Output the [X, Y] coordinate of the center of the cell containing the given text.  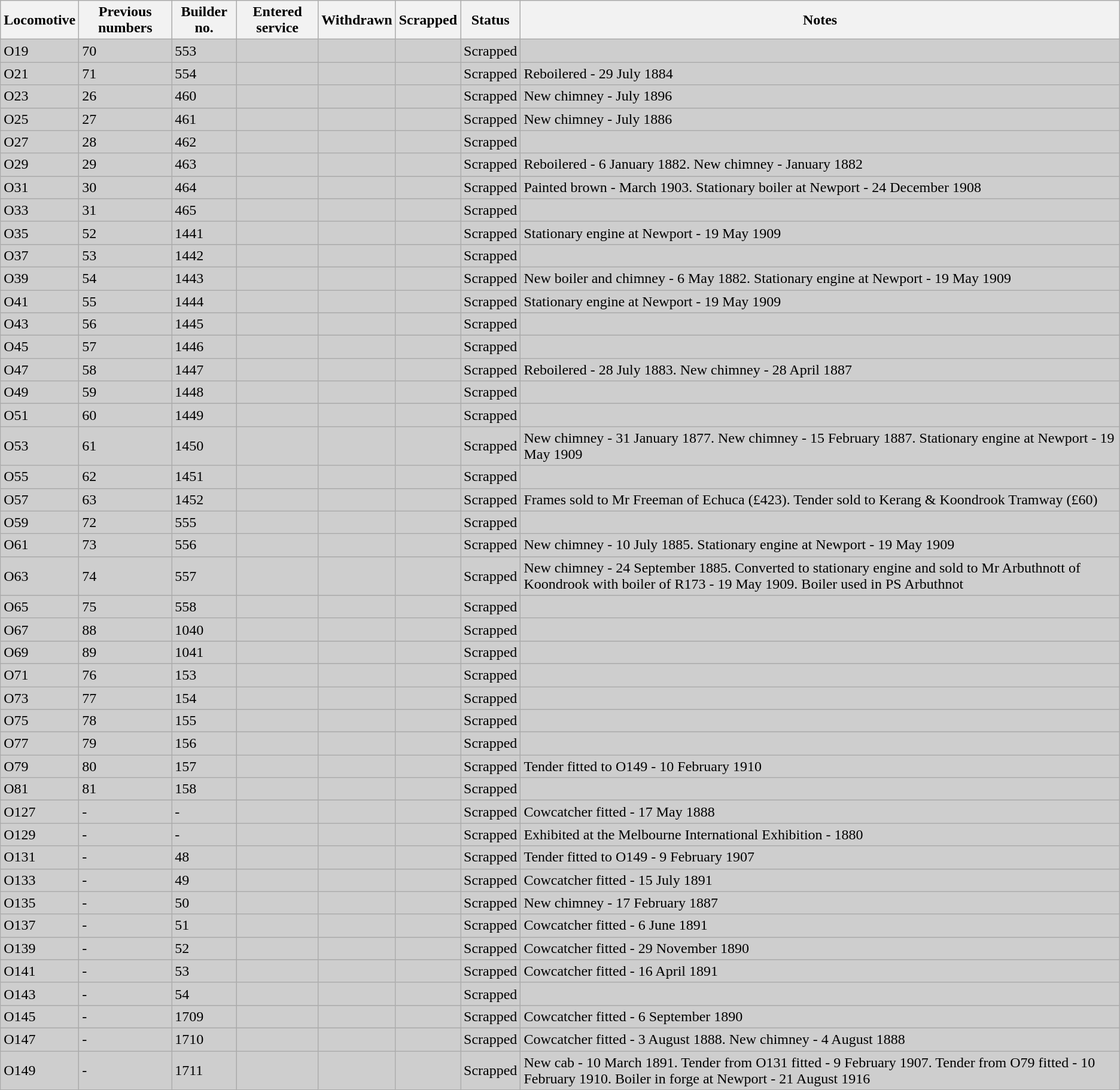
28 [126, 142]
462 [205, 142]
81 [126, 789]
74 [126, 576]
Withdrawn [357, 20]
O77 [39, 744]
O53 [39, 446]
60 [126, 415]
Reboilered - 6 January 1882. New chimney - January 1882 [820, 165]
O63 [39, 576]
27 [126, 119]
89 [126, 652]
Painted brown - March 1903. Stationary boiler at Newport - 24 December 1908 [820, 187]
Tender fitted to O149 - 10 February 1910 [820, 766]
50 [205, 903]
O31 [39, 187]
Cowcatcher fitted - 17 May 1888 [820, 812]
1445 [205, 324]
Cowcatcher fitted - 16 April 1891 [820, 971]
O149 [39, 1070]
O61 [39, 545]
O41 [39, 301]
O33 [39, 210]
New chimney - July 1896 [820, 96]
Notes [820, 20]
Entered service [278, 20]
O147 [39, 1039]
O25 [39, 119]
1710 [205, 1039]
Cowcatcher fitted - 6 September 1890 [820, 1016]
79 [126, 744]
1451 [205, 477]
553 [205, 51]
557 [205, 576]
156 [205, 744]
O141 [39, 971]
31 [126, 210]
O129 [39, 835]
154 [205, 698]
1443 [205, 278]
1449 [205, 415]
77 [126, 698]
Cowcatcher fitted - 6 June 1891 [820, 925]
Tender fitted to O149 - 9 February 1907 [820, 857]
1452 [205, 500]
75 [126, 607]
O37 [39, 255]
157 [205, 766]
80 [126, 766]
70 [126, 51]
1040 [205, 629]
O127 [39, 812]
O65 [39, 607]
Cowcatcher fitted - 15 July 1891 [820, 880]
O27 [39, 142]
1709 [205, 1016]
O29 [39, 165]
O137 [39, 925]
O79 [39, 766]
Cowcatcher fitted - 3 August 1888. New chimney - 4 August 1888 [820, 1039]
558 [205, 607]
554 [205, 74]
Reboilered - 28 July 1883. New chimney - 28 April 1887 [820, 370]
O23 [39, 96]
61 [126, 446]
49 [205, 880]
464 [205, 187]
O57 [39, 500]
88 [126, 629]
1447 [205, 370]
O81 [39, 789]
O143 [39, 994]
O67 [39, 629]
O69 [39, 652]
465 [205, 210]
461 [205, 119]
76 [126, 675]
59 [126, 392]
463 [205, 165]
460 [205, 96]
O35 [39, 233]
1450 [205, 446]
73 [126, 545]
Reboilered - 29 July 1884 [820, 74]
58 [126, 370]
O47 [39, 370]
O49 [39, 392]
56 [126, 324]
29 [126, 165]
153 [205, 675]
O59 [39, 522]
O73 [39, 698]
O71 [39, 675]
Builder no. [205, 20]
26 [126, 96]
O133 [39, 880]
New chimney - 31 January 1877. New chimney - 15 February 1887. Stationary engine at Newport - 19 May 1909 [820, 446]
158 [205, 789]
O131 [39, 857]
Exhibited at the Melbourne International Exhibition - 1880 [820, 835]
Previous numbers [126, 20]
62 [126, 477]
Locomotive [39, 20]
51 [205, 925]
O45 [39, 347]
Status [491, 20]
O19 [39, 51]
63 [126, 500]
556 [205, 545]
1711 [205, 1070]
1041 [205, 652]
O139 [39, 948]
O145 [39, 1016]
New chimney - July 1886 [820, 119]
New boiler and chimney - 6 May 1882. Stationary engine at Newport - 19 May 1909 [820, 278]
48 [205, 857]
1448 [205, 392]
71 [126, 74]
72 [126, 522]
O43 [39, 324]
O55 [39, 477]
O75 [39, 721]
55 [126, 301]
1442 [205, 255]
Frames sold to Mr Freeman of Echuca (£423). Tender sold to Kerang & Koondrook Tramway (£60) [820, 500]
1441 [205, 233]
78 [126, 721]
O135 [39, 903]
O39 [39, 278]
O51 [39, 415]
1444 [205, 301]
New chimney - 17 February 1887 [820, 903]
555 [205, 522]
30 [126, 187]
57 [126, 347]
O21 [39, 74]
1446 [205, 347]
New chimney - 10 July 1885. Stationary engine at Newport - 19 May 1909 [820, 545]
Cowcatcher fitted - 29 November 1890 [820, 948]
155 [205, 721]
